Capture the cell that displays the provided text and extract its (x, y) central coordinate. 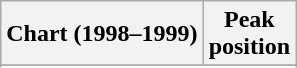
Peakposition (249, 34)
Chart (1998–1999) (102, 34)
